Output the (x, y) coordinate of the center of the cell containing the given text.  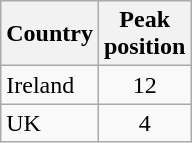
UK (50, 123)
12 (144, 85)
Peakposition (144, 34)
Country (50, 34)
Ireland (50, 85)
4 (144, 123)
